Identify which cell holds the provided text, then report its (x, y) central coordinate. 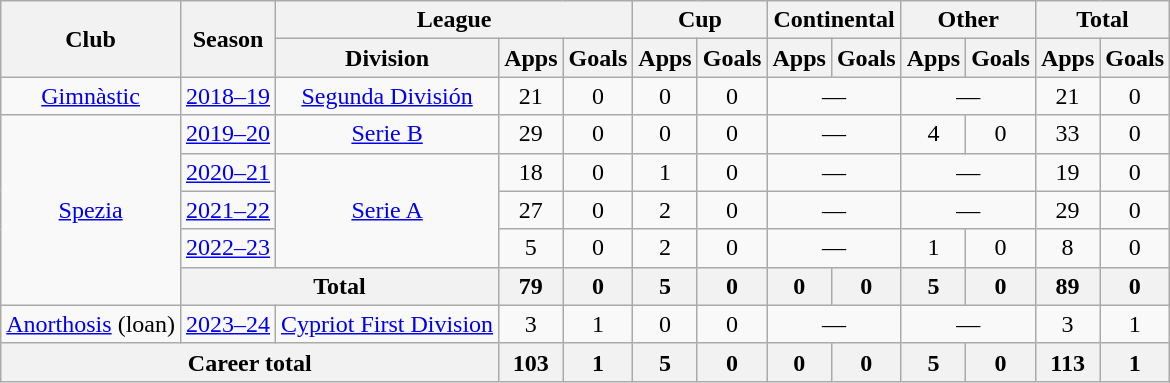
4 (933, 134)
Season (228, 39)
2020–21 (228, 172)
8 (1067, 248)
19 (1067, 172)
89 (1067, 286)
Continental (834, 20)
Club (91, 39)
27 (531, 210)
Segunda División (388, 96)
103 (531, 362)
Serie A (388, 210)
2023–24 (228, 324)
Anorthosis (loan) (91, 324)
18 (531, 172)
Spezia (91, 210)
Other (968, 20)
79 (531, 286)
Cup (700, 20)
2018–19 (228, 96)
Division (388, 58)
2019–20 (228, 134)
Cypriot First Division (388, 324)
33 (1067, 134)
2022–23 (228, 248)
113 (1067, 362)
Gimnàstic (91, 96)
Serie B (388, 134)
League (454, 20)
Career total (250, 362)
2021–22 (228, 210)
